Provide the (x, y) coordinate of the cell's center where the given text is located.  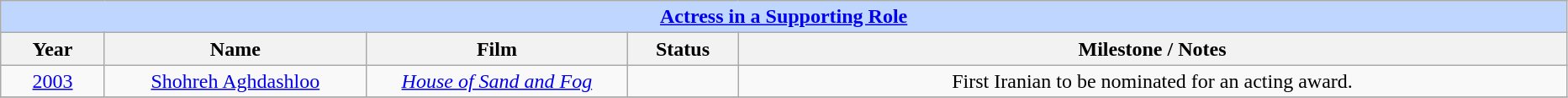
Actress in a Supporting Role (784, 17)
First Iranian to be nominated for an acting award. (1153, 81)
Film (496, 49)
Year (53, 49)
2003 (53, 81)
Shohreh Aghdashloo (235, 81)
Status (683, 49)
Name (235, 49)
Milestone / Notes (1153, 49)
House of Sand and Fog (496, 81)
